Find where the given text appears and provide that cell's center as (X, Y) coordinate. 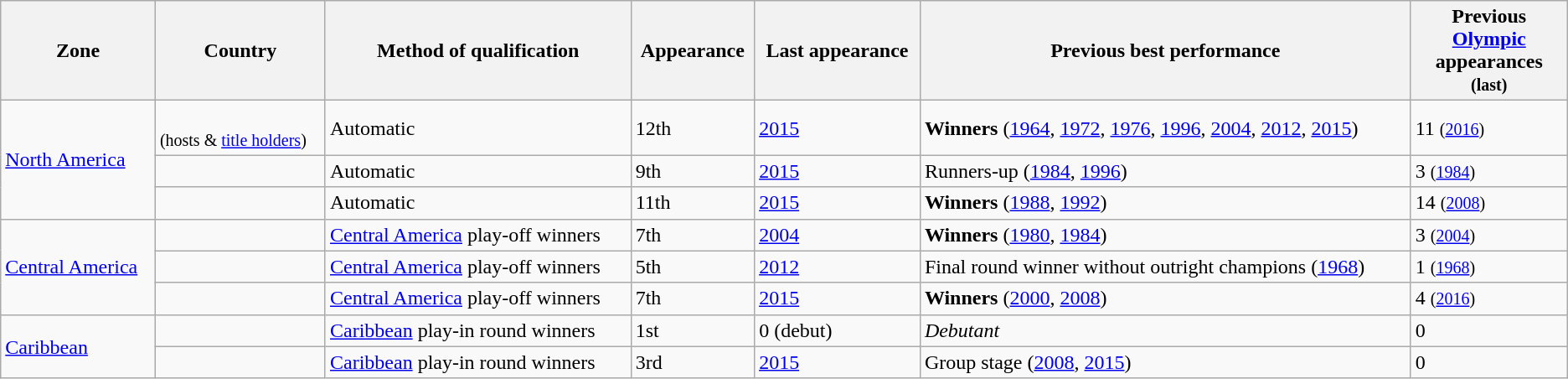
Zone (79, 50)
Caribbean (79, 346)
12th (692, 127)
Runners-up (1984, 1996) (1165, 171)
Central America (79, 267)
0 (debut) (838, 330)
Group stage (2008, 2015) (1165, 362)
2012 (838, 267)
Previous best performance (1165, 50)
Appearance (692, 50)
Winners (1964, 1972, 1976, 1996, 2004, 2012, 2015) (1165, 127)
3rd (692, 362)
11th (692, 203)
Final round winner without outright champions (1968) (1165, 267)
4 (2016) (1489, 299)
Winners (1988, 1992) (1165, 203)
Debutant (1165, 330)
5th (692, 267)
14 (2008) (1489, 203)
Winners (2000, 2008) (1165, 299)
Last appearance (838, 50)
11 (2016) (1489, 127)
3 (2004) (1489, 235)
9th (692, 171)
Previous Olympic appearances(last) (1489, 50)
1 (1968) (1489, 267)
North America (79, 159)
Method of qualification (477, 50)
Country (240, 50)
Winners (1980, 1984) (1165, 235)
(hosts & title holders) (240, 127)
1st (692, 330)
3 (1984) (1489, 171)
2004 (838, 235)
